Provide the [X, Y] coordinate of the cell's center where the given text is located.  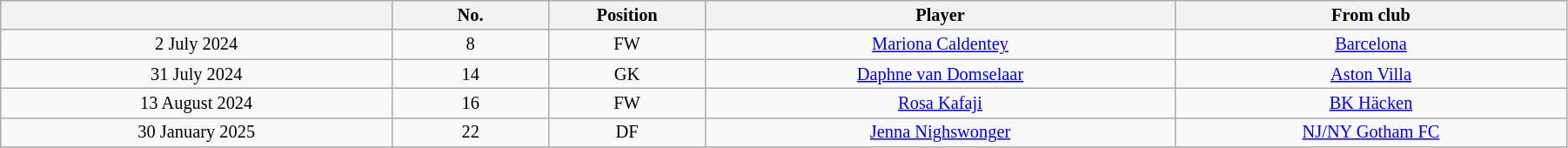
14 [471, 74]
22 [471, 132]
Rosa Kafaji [941, 103]
Aston Villa [1371, 74]
13 August 2024 [197, 103]
DF [627, 132]
Daphne van Domselaar [941, 74]
BK Häcken [1371, 103]
GK [627, 74]
Position [627, 15]
Player [941, 15]
30 January 2025 [197, 132]
NJ/NY Gotham FC [1371, 132]
From club [1371, 15]
2 July 2024 [197, 44]
31 July 2024 [197, 74]
Barcelona [1371, 44]
Mariona Caldentey [941, 44]
8 [471, 44]
No. [471, 15]
Jenna Nighswonger [941, 132]
16 [471, 103]
